Detect which cell encompasses the target text, then output its [X, Y] center coordinate. 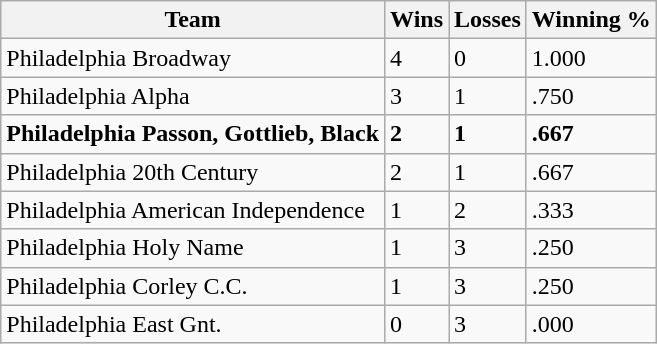
.000 [591, 324]
4 [417, 58]
Philadelphia Holy Name [193, 248]
Philadelphia Broadway [193, 58]
.333 [591, 210]
.750 [591, 96]
Philadelphia 20th Century [193, 172]
Losses [488, 20]
Philadelphia Corley C.C. [193, 286]
Winning % [591, 20]
Philadelphia East Gnt. [193, 324]
Philadelphia Alpha [193, 96]
Wins [417, 20]
Team [193, 20]
Philadelphia American Independence [193, 210]
Philadelphia Passon, Gottlieb, Black [193, 134]
1.000 [591, 58]
